For the text-containing cell, return its midpoint in (X, Y) coordinate format. 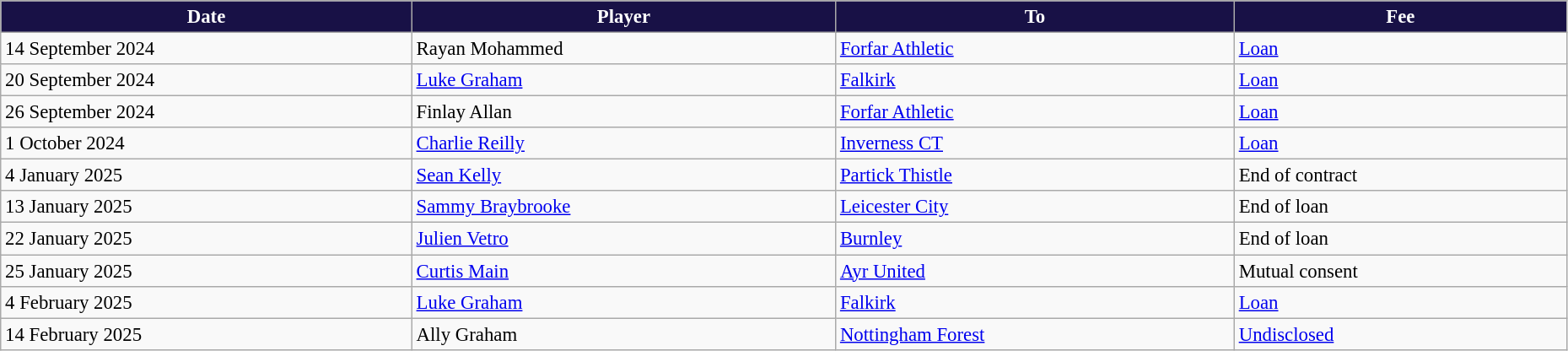
Undisclosed (1400, 334)
Curtis Main (623, 271)
Sean Kelly (623, 175)
Nottingham Forest (1036, 334)
End of contract (1400, 175)
Ayr United (1036, 271)
Burnley (1036, 239)
1 October 2024 (207, 143)
Julien Vetro (623, 239)
14 February 2025 (207, 334)
4 February 2025 (207, 302)
25 January 2025 (207, 271)
20 September 2024 (207, 80)
Sammy Braybrooke (623, 207)
Charlie Reilly (623, 143)
Finlay Allan (623, 112)
Date (207, 17)
Mutual consent (1400, 271)
22 January 2025 (207, 239)
Rayan Mohammed (623, 49)
Partick Thistle (1036, 175)
4 January 2025 (207, 175)
14 September 2024 (207, 49)
Ally Graham (623, 334)
Leicester City (1036, 207)
To (1036, 17)
13 January 2025 (207, 207)
Inverness CT (1036, 143)
Player (623, 17)
26 September 2024 (207, 112)
Fee (1400, 17)
